From the cell containing the given text, extract its center point as [X, Y] coordinate. 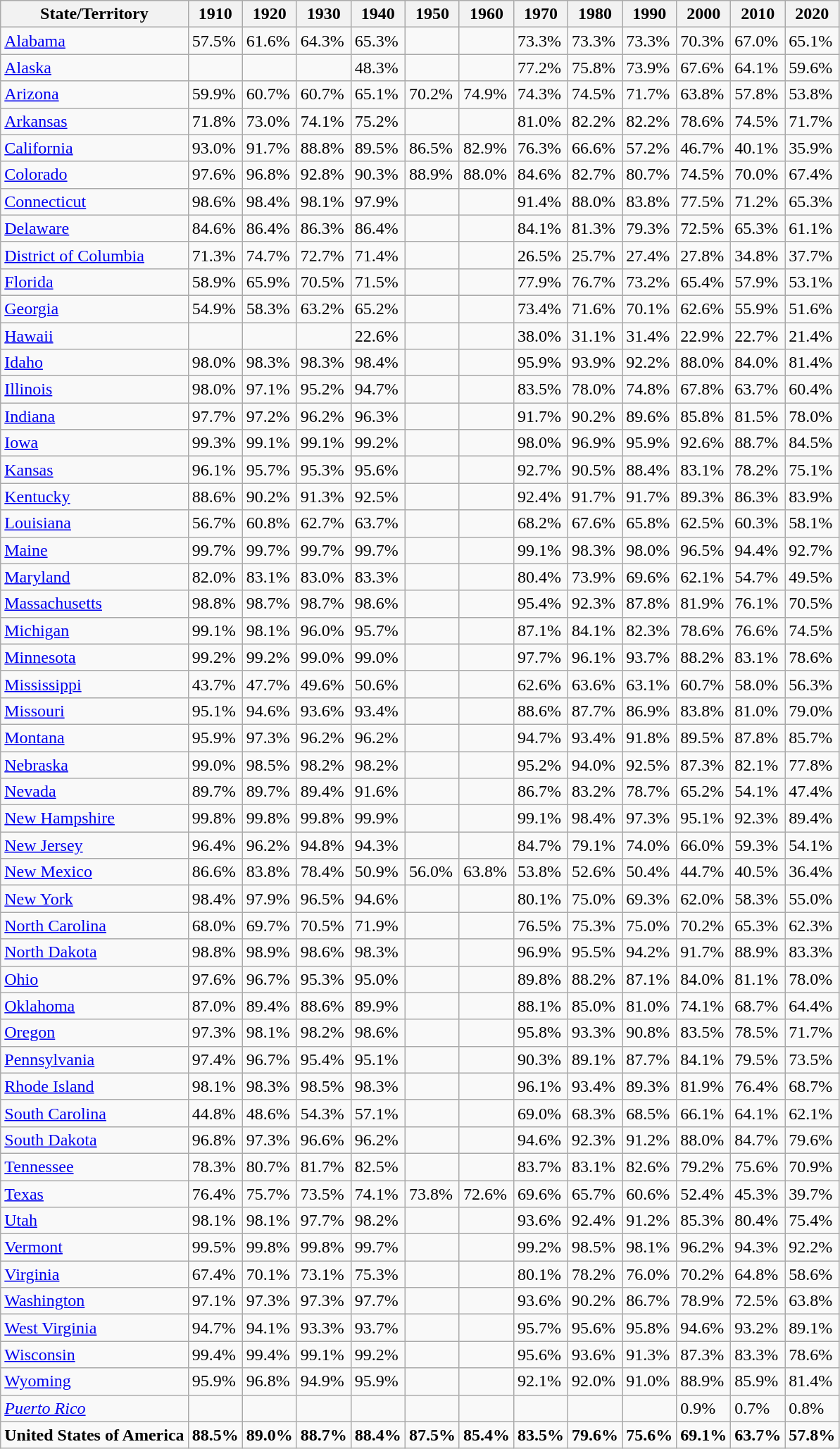
71.4% [377, 255]
62.0% [704, 899]
85.8% [704, 416]
68.5% [649, 1113]
90.5% [596, 470]
92.8% [324, 175]
97.4% [215, 1059]
62.5% [704, 523]
51.6% [813, 309]
96.6% [324, 1140]
2010 [758, 14]
73.4% [541, 309]
63.1% [649, 684]
New Mexico [94, 872]
58.6% [813, 1274]
97.2% [269, 416]
1910 [215, 14]
76.5% [541, 926]
85.9% [758, 1381]
21.4% [813, 336]
55.9% [758, 309]
56.3% [813, 684]
93.2% [758, 1328]
31.1% [596, 336]
65.7% [596, 1194]
58.0% [758, 684]
86.9% [649, 711]
74.0% [649, 845]
54.3% [324, 1113]
89.9% [377, 1006]
44.7% [704, 872]
Montana [94, 738]
76.0% [649, 1274]
96.0% [324, 630]
66.0% [704, 845]
93.9% [596, 363]
0.8% [813, 1408]
Nebraska [94, 764]
64.4% [813, 1006]
22.7% [758, 336]
Alabama [94, 41]
85.7% [813, 738]
Mississippi [94, 684]
86.5% [432, 148]
California [94, 148]
76.6% [758, 630]
67.0% [758, 41]
64.3% [324, 41]
81.1% [758, 979]
44.8% [215, 1113]
82.1% [758, 764]
68.2% [541, 523]
54.7% [758, 577]
25.7% [596, 255]
35.9% [813, 148]
69.0% [541, 1113]
1950 [432, 14]
88.5% [215, 1435]
77.9% [541, 282]
Massachusetts [94, 604]
76.1% [758, 604]
70.3% [704, 41]
Kentucky [94, 497]
71.6% [596, 309]
43.7% [215, 684]
74.7% [269, 255]
1980 [596, 14]
77.8% [813, 764]
76.7% [596, 282]
62.3% [813, 926]
Maine [94, 550]
South Dakota [94, 1140]
Pennsylvania [94, 1059]
60.4% [813, 390]
United States of America [94, 1435]
79.5% [758, 1059]
79.2% [704, 1167]
83.0% [324, 577]
56.7% [215, 523]
1940 [377, 14]
98.9% [269, 952]
Michigan [94, 630]
88.8% [324, 148]
50.6% [377, 684]
96.4% [215, 845]
Virginia [94, 1274]
76.3% [541, 148]
Arkansas [94, 121]
Delaware [94, 228]
Washington [94, 1301]
66.1% [704, 1113]
75.8% [596, 68]
40.5% [758, 872]
85.4% [486, 1435]
40.1% [758, 148]
27.8% [704, 255]
South Carolina [94, 1113]
49.6% [324, 684]
57.2% [649, 148]
92.6% [704, 443]
90.8% [649, 1033]
1930 [324, 14]
Colorado [94, 175]
48.6% [269, 1113]
78.9% [704, 1301]
39.7% [813, 1194]
59.6% [813, 68]
1970 [541, 14]
59.3% [758, 845]
68.3% [596, 1113]
62.7% [324, 523]
58.9% [215, 282]
Arizona [94, 94]
59.9% [215, 94]
North Carolina [94, 926]
Puerto Rico [94, 1408]
47.7% [269, 684]
55.0% [813, 899]
48.3% [377, 68]
Utah [94, 1221]
79.1% [596, 845]
Indiana [94, 416]
22.9% [704, 336]
91.0% [649, 1381]
1960 [486, 14]
Florida [94, 282]
93.0% [215, 148]
81.3% [596, 228]
54.9% [215, 309]
Idaho [94, 363]
92.1% [541, 1381]
82.0% [215, 577]
89.0% [269, 1435]
99.5% [215, 1248]
Connecticut [94, 201]
83.9% [813, 497]
45.3% [758, 1194]
0.7% [758, 1408]
26.5% [541, 255]
68.0% [215, 926]
65.9% [269, 282]
Maryland [94, 577]
Hawaii [94, 336]
Ohio [94, 979]
22.6% [377, 336]
Wyoming [94, 1381]
Missouri [94, 711]
57.5% [215, 41]
57.9% [758, 282]
37.7% [813, 255]
64.8% [758, 1274]
99.9% [377, 819]
Louisiana [94, 523]
94.4% [758, 550]
94.2% [649, 952]
63.6% [596, 684]
New Jersey [94, 845]
81.5% [758, 416]
49.5% [813, 577]
North Dakota [94, 952]
87.5% [432, 1435]
72.6% [486, 1194]
71.5% [377, 282]
85.3% [704, 1221]
85.0% [596, 1006]
27.4% [649, 255]
57.1% [377, 1113]
Georgia [94, 309]
New Hampshire [94, 819]
58.1% [813, 523]
Alaska [94, 68]
Rhode Island [94, 1086]
56.0% [432, 872]
34.8% [758, 255]
96.3% [377, 416]
73.2% [649, 282]
79.3% [649, 228]
74.3% [541, 94]
84.5% [813, 443]
Nevada [94, 792]
79.0% [813, 711]
70.9% [813, 1167]
67.8% [704, 390]
82.3% [649, 630]
31.4% [649, 336]
36.4% [813, 872]
78.7% [649, 792]
Tennessee [94, 1167]
77.2% [541, 68]
61.1% [813, 228]
2020 [813, 14]
Iowa [94, 443]
75.4% [813, 1221]
0.9% [704, 1408]
75.7% [269, 1194]
50.9% [377, 872]
78.4% [324, 872]
82.6% [649, 1167]
65.4% [704, 282]
82.5% [377, 1167]
72.7% [324, 255]
89.6% [649, 416]
65.8% [649, 523]
75.2% [377, 121]
95.5% [596, 952]
52.6% [596, 872]
99.3% [215, 443]
60.6% [649, 1194]
69.7% [269, 926]
66.6% [596, 148]
94.1% [269, 1328]
73.0% [269, 121]
West Virginia [94, 1328]
91.6% [377, 792]
Illinois [94, 390]
73.1% [324, 1274]
District of Columbia [94, 255]
86.6% [215, 872]
95.0% [377, 979]
83.2% [596, 792]
74.8% [649, 390]
94.0% [596, 764]
73.8% [432, 1194]
Vermont [94, 1248]
Minnesota [94, 657]
74.9% [486, 94]
70.0% [758, 175]
94.8% [324, 845]
53.1% [813, 282]
88.1% [541, 1006]
63.2% [324, 309]
78.5% [758, 1033]
91.8% [649, 738]
94.9% [324, 1381]
Texas [94, 1194]
82.7% [596, 175]
92.0% [596, 1381]
71.9% [377, 926]
75.1% [813, 470]
81.7% [324, 1167]
State/Territory [94, 14]
87.0% [215, 1006]
69.3% [649, 899]
83.7% [541, 1167]
71.8% [215, 121]
61.6% [269, 41]
47.4% [813, 792]
Oklahoma [94, 1006]
50.4% [649, 872]
Kansas [94, 470]
38.0% [541, 336]
69.1% [704, 1435]
71.3% [215, 255]
91.4% [541, 201]
1990 [649, 14]
52.4% [704, 1194]
77.5% [704, 201]
2000 [704, 14]
89.8% [541, 979]
60.3% [758, 523]
1920 [269, 14]
71.2% [758, 201]
Wisconsin [94, 1355]
46.7% [704, 148]
82.9% [486, 148]
60.8% [269, 523]
Oregon [94, 1033]
78.3% [215, 1167]
New York [94, 899]
